Capture the cell that displays the provided text and extract its [X, Y] central coordinate. 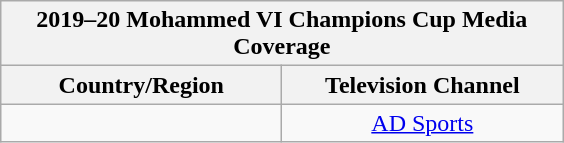
Television Channel [422, 85]
2019–20 Mohammed VI Champions Cup Media Coverage [282, 34]
AD Sports [422, 123]
Country/Region [142, 85]
